Capture the cell that displays the provided text and extract its [x, y] central coordinate. 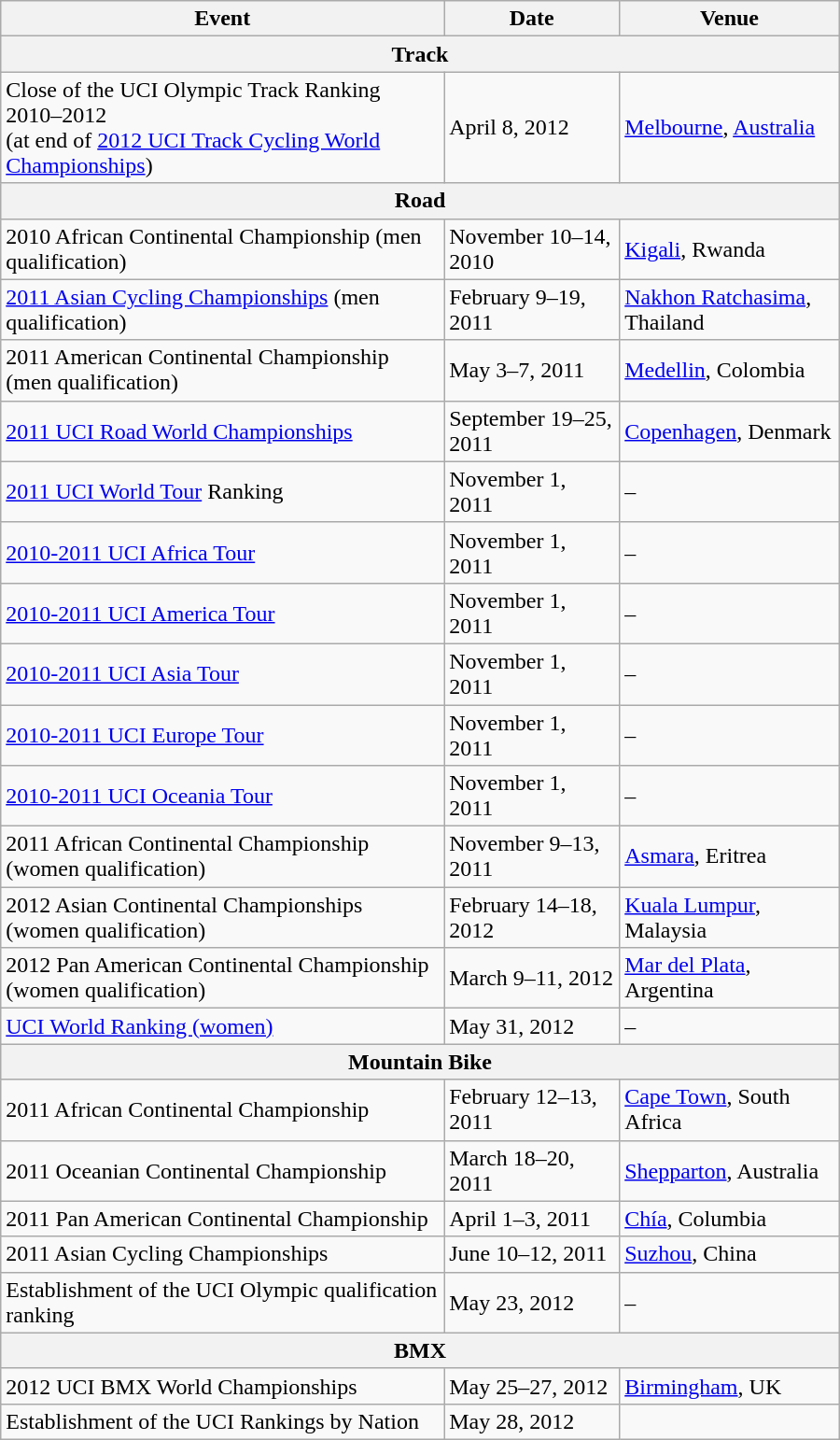
May 31, 2012 [532, 1026]
Shepparton, Australia [730, 1171]
November 10–14, 2010 [532, 248]
Birmingham, UK [730, 1386]
Chía, Columbia [730, 1219]
Road [420, 201]
2010-2011 UCI Asia Tour [222, 674]
UCI World Ranking (women) [222, 1026]
2010-2011 UCI Europe Tour [222, 734]
Mar del Plata, Argentina [730, 979]
May 3–7, 2011 [532, 370]
2011 African Continental Championship (women qualification) [222, 857]
2012 Asian Continental Championships (women qualification) [222, 917]
September 19–25, 2011 [532, 431]
Kuala Lumpur, Malaysia [730, 917]
2010 African Continental Championship (men qualification) [222, 248]
BMX [420, 1350]
2011 Asian Cycling Championships (men qualification) [222, 310]
2011 UCI Road World Championships [222, 431]
2011 Asian Cycling Championships [222, 1254]
2012 Pan American Continental Championship (women qualification) [222, 979]
2010-2011 UCI Oceania Tour [222, 796]
May 25–27, 2012 [532, 1386]
Nakhon Ratchasima, Thailand [730, 310]
Establishment of the UCI Olympic qualification ranking [222, 1302]
November 9–13, 2011 [532, 857]
April 1–3, 2011 [532, 1219]
Melbourne, Australia [730, 127]
Close of the UCI Olympic Track Ranking 2010–2012(at end of 2012 UCI Track Cycling World Championships) [222, 127]
May 28, 2012 [532, 1421]
2011 Oceanian Continental Championship [222, 1171]
2011 African Continental Championship [222, 1109]
2012 UCI BMX World Championships [222, 1386]
Track [420, 54]
Medellin, Colombia [730, 370]
Kigali, Rwanda [730, 248]
2011 American Continental Championship (men qualification) [222, 370]
May 23, 2012 [532, 1302]
June 10–12, 2011 [532, 1254]
March 9–11, 2012 [532, 979]
2011 Pan American Continental Championship [222, 1219]
Mountain Bike [420, 1062]
Event [222, 19]
Cape Town, South Africa [730, 1109]
Venue [730, 19]
Establishment of the UCI Rankings by Nation [222, 1421]
2011 UCI World Tour Ranking [222, 491]
February 12–13, 2011 [532, 1109]
Copenhagen, Denmark [730, 431]
March 18–20, 2011 [532, 1171]
2010-2011 UCI America Tour [222, 613]
Date [532, 19]
April 8, 2012 [532, 127]
February 9–19, 2011 [532, 310]
2010-2011 UCI Africa Tour [222, 553]
February 14–18, 2012 [532, 917]
Asmara, Eritrea [730, 857]
Suzhou, China [730, 1254]
